Determine the (X, Y) coordinate at the center of the cell enclosing the given text.  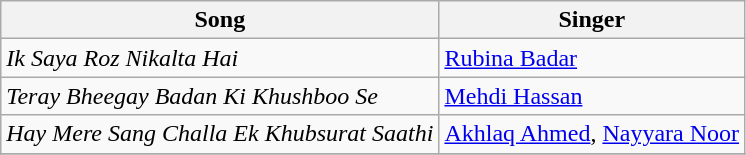
Hay Mere Sang Challa Ek Khubsurat Saathi (220, 134)
Ik Saya Roz Nikalta Hai (220, 58)
Rubina Badar (592, 58)
Song (220, 20)
Akhlaq Ahmed, Nayyara Noor (592, 134)
Singer (592, 20)
Mehdi Hassan (592, 96)
Teray Bheegay Badan Ki Khushboo Se (220, 96)
